Locate the cell with the specified text and output its (X, Y) center coordinate. 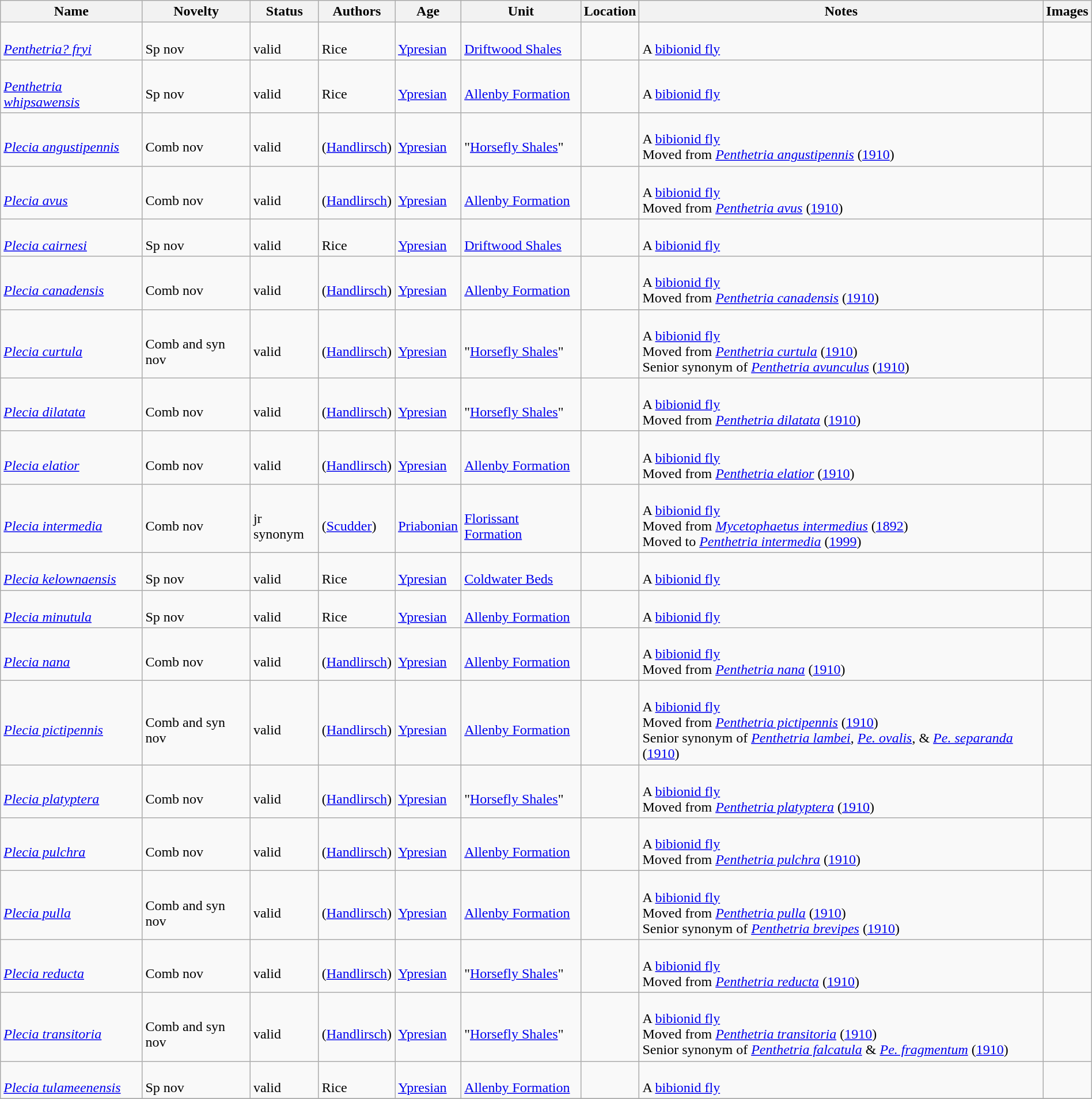
A bibionid fly Moved from Penthetria dilatata (1910) (841, 404)
Plecia angustipennis (71, 139)
Notes (841, 12)
A bibionid fly Moved from Penthetria pictipennis (1910) Senior synonym of Penthetria lambei, Pe. ovalis, & Pe. separanda (1910) (841, 723)
Plecia intermedia (71, 518)
A bibionid fly Moved from Penthetria transitoria (1910) Senior synonym of Penthetria falcatula & Pe. fragmentum (1910) (841, 1026)
Plecia cairnesi (71, 237)
A bibionid fly Moved from Penthetria curtula (1910) Senior synonym of Penthetria avunculus (1910) (841, 343)
A bibionid fly Moved from Penthetria platyptera (1910) (841, 791)
Plecia minutula (71, 608)
Plecia kelownaensis (71, 571)
Age (429, 12)
A bibionid fly Moved from Penthetria avus (1910) (841, 192)
Plecia elatior (71, 457)
Plecia transitoria (71, 1026)
Plecia pulla (71, 905)
Priabonian (429, 518)
Plecia dilatata (71, 404)
Penthetria? fryi (71, 41)
A bibionid fly Moved from Penthetria pulchra (1910) (841, 844)
A bibionid fly Moved from Penthetria angustipennis (1910) (841, 139)
A bibionid fly Moved from Mycetophaetus intermedius (1892) Moved to Penthetria intermedia (1999) (841, 518)
A bibionid fly Moved from Penthetria reducta (1910) (841, 966)
Status (285, 12)
Location (610, 12)
(Scudder) (357, 518)
Plecia nana (71, 654)
A bibionid fly Moved from Penthetria pulla (1910) Senior synonym of Penthetria brevipes (1910) (841, 905)
A bibionid fly Moved from Penthetria nana (1910) (841, 654)
Plecia pictipennis (71, 723)
Plecia platyptera (71, 791)
Images (1067, 12)
Coldwater Beds (521, 571)
Plecia reducta (71, 966)
Plecia pulchra (71, 844)
A bibionid fly Moved from Penthetria canadensis (1910) (841, 283)
Florissant Formation (521, 518)
Authors (357, 12)
A bibionid fly Moved from Penthetria elatior (1910) (841, 457)
Plecia curtula (71, 343)
Plecia tulameenensis (71, 1079)
jr synonym (285, 518)
Novelty (196, 12)
Plecia avus (71, 192)
Name (71, 12)
Penthetria whipsawensis (71, 86)
Plecia canadensis (71, 283)
Unit (521, 12)
